Identify which cell holds the provided text, then report its [X, Y] central coordinate. 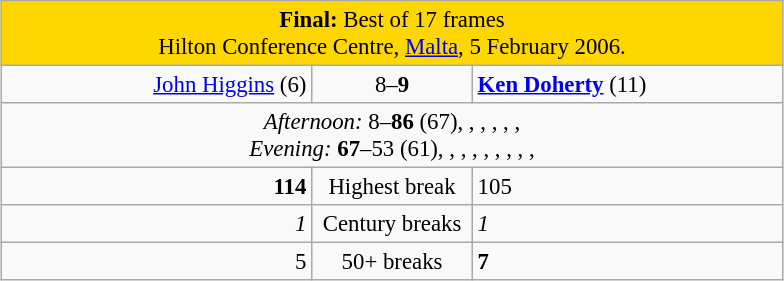
Final: Best of 17 framesHilton Conference Centre, Malta, 5 February 2006. [392, 34]
8–9 [392, 85]
Afternoon: 8–86 (67), , , , , , Evening: 67–53 (61), , , , , , , , , [392, 136]
Ken Doherty (11) [628, 85]
Century breaks [392, 224]
John Higgins (6) [156, 85]
50+ breaks [392, 262]
5 [156, 262]
7 [628, 262]
114 [156, 187]
Highest break [392, 187]
105 [628, 187]
